Identify which cell holds the provided text, then report its [x, y] central coordinate. 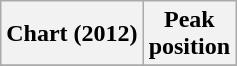
Chart (2012) [72, 34]
Peakposition [189, 34]
